Determine the [X, Y] coordinate at the center of the cell enclosing the given text.  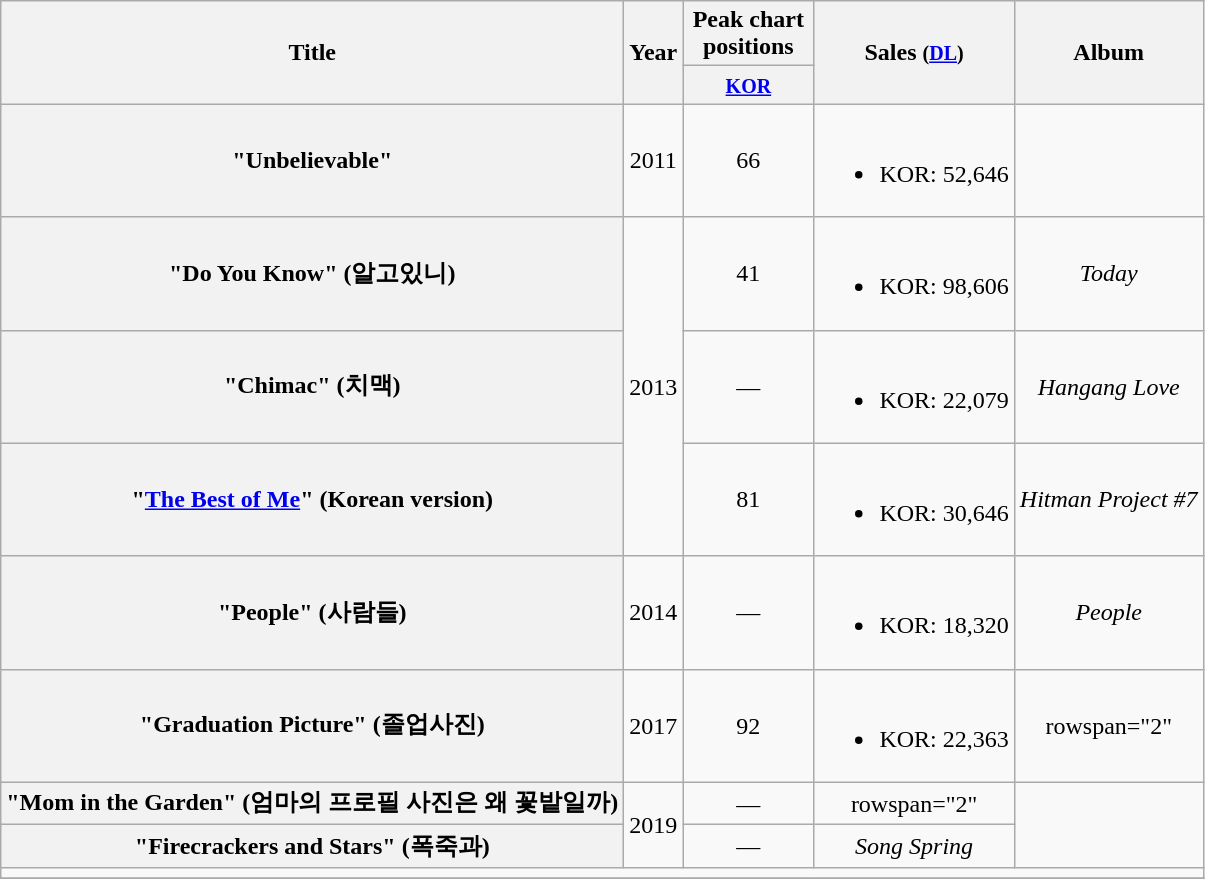
Hangang Love [1108, 386]
"Mom in the Garden" (엄마의 프로필 사진은 왜 꽃밭일까) [312, 804]
2014 [654, 612]
KOR: 98,606 [914, 274]
2017 [654, 726]
KOR [748, 85]
"The Best of Me" (Korean version) [312, 500]
KOR: 18,320 [914, 612]
"Unbelievable" [312, 160]
"Firecrackers and Stars" (폭죽과) [312, 846]
People [1108, 612]
2011 [654, 160]
"People" (사람들) [312, 612]
92 [748, 726]
"Chimac" (치맥) [312, 386]
Sales (DL) [914, 52]
Hitman Project #7 [1108, 500]
Album [1108, 52]
41 [748, 274]
KOR: 22,079 [914, 386]
2019 [654, 824]
Song Spring [914, 846]
Year [654, 52]
"Graduation Picture" (졸업사진) [312, 726]
KOR: 52,646 [914, 160]
2013 [654, 386]
66 [748, 160]
Peak chart positions [748, 34]
"Do You Know" (알고있니) [312, 274]
KOR: 22,363 [914, 726]
KOR: 30,646 [914, 500]
81 [748, 500]
Title [312, 52]
Today [1108, 274]
